Determine the [x, y] coordinate at the center of the cell enclosing the given text.  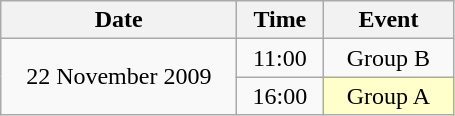
22 November 2009 [119, 77]
16:00 [280, 96]
Group A [388, 96]
Date [119, 20]
Event [388, 20]
11:00 [280, 58]
Time [280, 20]
Group B [388, 58]
